Determine the [X, Y] coordinate at the center of the cell enclosing the given text.  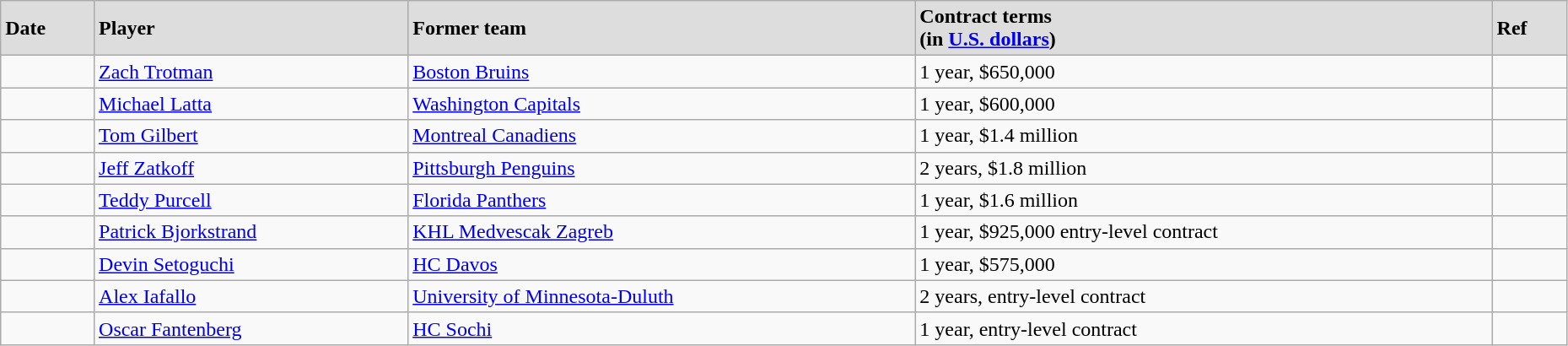
1 year, $925,000 entry-level contract [1204, 232]
Former team [661, 29]
1 year, $1.4 million [1204, 136]
Pittsburgh Penguins [661, 168]
Montreal Canadiens [661, 136]
Boston Bruins [661, 72]
Patrick Bjorkstrand [251, 232]
1 year, $1.6 million [1204, 200]
HC Davos [661, 264]
Contract terms(in U.S. dollars) [1204, 29]
KHL Medvescak Zagreb [661, 232]
Ref [1529, 29]
1 year, $650,000 [1204, 72]
Alex Iafallo [251, 296]
Devin Setoguchi [251, 264]
Michael Latta [251, 104]
Zach Trotman [251, 72]
Teddy Purcell [251, 200]
2 years, entry-level contract [1204, 296]
HC Sochi [661, 328]
Florida Panthers [661, 200]
Player [251, 29]
1 year, entry-level contract [1204, 328]
Jeff Zatkoff [251, 168]
Tom Gilbert [251, 136]
Washington Capitals [661, 104]
Date [47, 29]
1 year, $575,000 [1204, 264]
1 year, $600,000 [1204, 104]
University of Minnesota-Duluth [661, 296]
Oscar Fantenberg [251, 328]
2 years, $1.8 million [1204, 168]
